Search for the cell housing the specified text and yield its (X, Y) center coordinate. 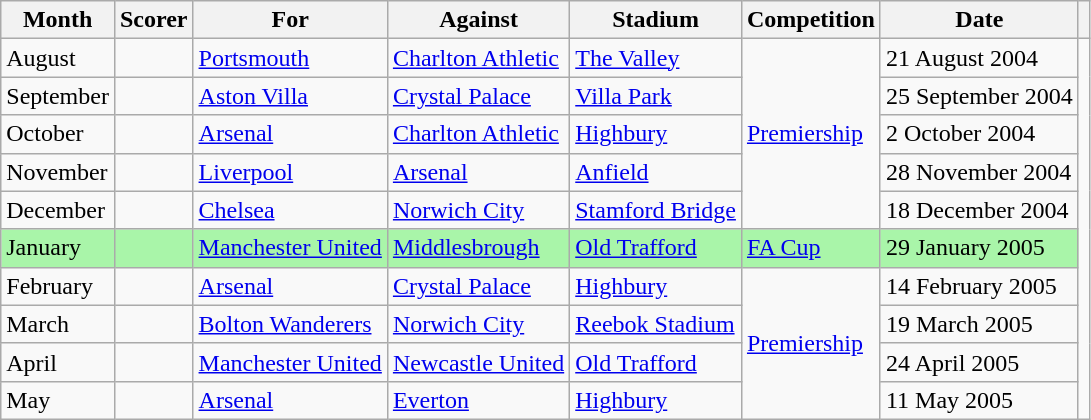
Competition (810, 20)
Everton (478, 400)
The Valley (656, 58)
Scorer (154, 20)
March (58, 324)
25 September 2004 (979, 96)
December (58, 210)
January (58, 248)
October (58, 134)
Middlesbrough (478, 248)
Villa Park (656, 96)
September (58, 96)
Aston Villa (290, 96)
Stadium (656, 20)
Date (979, 20)
February (58, 286)
18 December 2004 (979, 210)
24 April 2005 (979, 362)
FA Cup (810, 248)
Anfield (656, 172)
2 October 2004 (979, 134)
May (58, 400)
Stamford Bridge (656, 210)
14 February 2005 (979, 286)
11 May 2005 (979, 400)
November (58, 172)
29 January 2005 (979, 248)
19 March 2005 (979, 324)
For (290, 20)
21 August 2004 (979, 58)
April (58, 362)
28 November 2004 (979, 172)
Bolton Wanderers (290, 324)
August (58, 58)
Chelsea (290, 210)
Liverpool (290, 172)
Portsmouth (290, 58)
Month (58, 20)
Newcastle United (478, 362)
Reebok Stadium (656, 324)
Against (478, 20)
